Return the (X, Y) coordinate for the center point of the cell that contains the specified text.  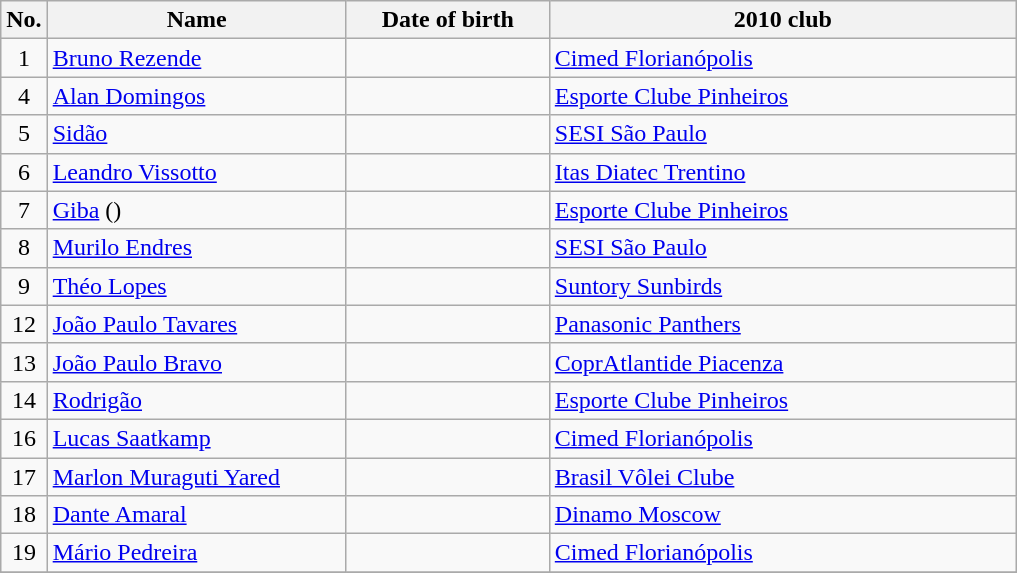
16 (24, 438)
Brasil Vôlei Clube (782, 477)
Rodrigão (196, 400)
Date of birth (448, 20)
João Paulo Bravo (196, 362)
Sidão (196, 134)
Suntory Sunbirds (782, 286)
6 (24, 172)
14 (24, 400)
Marlon Muraguti Yared (196, 477)
CoprAtlantide Piacenza (782, 362)
13 (24, 362)
Alan Domingos (196, 96)
Bruno Rezende (196, 58)
Mário Pedreira (196, 553)
5 (24, 134)
1 (24, 58)
Dinamo Moscow (782, 515)
7 (24, 210)
8 (24, 248)
12 (24, 324)
Giba () (196, 210)
Murilo Endres (196, 248)
17 (24, 477)
Leandro Vissotto (196, 172)
Théo Lopes (196, 286)
Name (196, 20)
João Paulo Tavares (196, 324)
4 (24, 96)
Lucas Saatkamp (196, 438)
18 (24, 515)
Dante Amaral (196, 515)
2010 club (782, 20)
No. (24, 20)
19 (24, 553)
Itas Diatec Trentino (782, 172)
9 (24, 286)
Panasonic Panthers (782, 324)
